Search for the cell housing the specified text and yield its (X, Y) center coordinate. 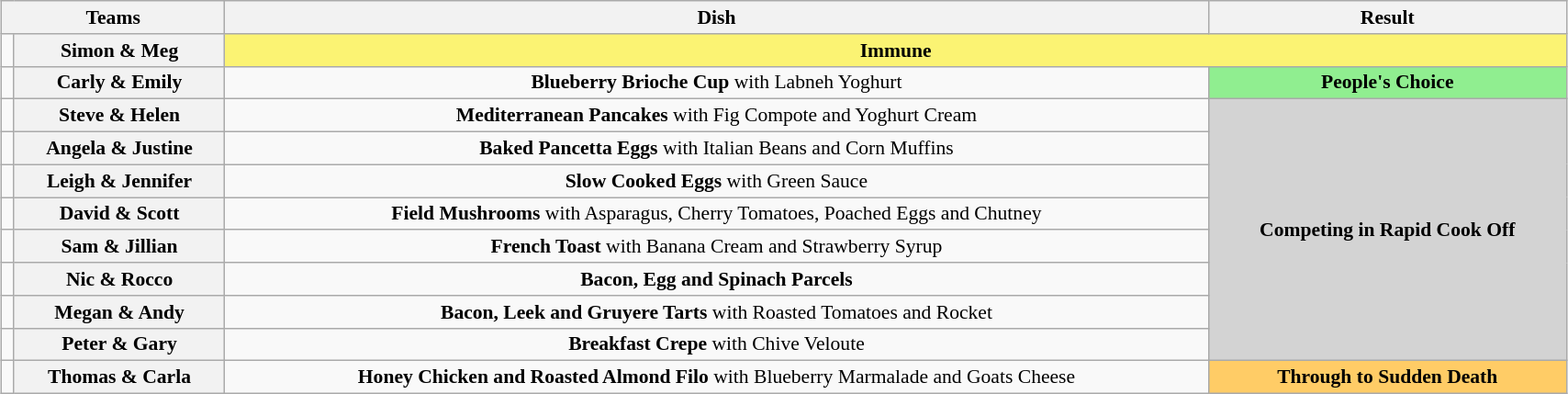
Carly & Emily (119, 83)
Honey Chicken and Roasted Almond Filo with Blueberry Marmalade and Goats Cheese (716, 377)
Megan & Andy (119, 311)
Bacon, Leek and Gruyere Tarts with Roasted Tomatoes and Rocket (716, 311)
Slow Cooked Eggs with Green Sauce (716, 181)
Blueberry Brioche Cup with Labneh Yoghurt (716, 83)
French Toast with Banana Cream and Strawberry Syrup (716, 246)
Through to Sudden Death (1387, 377)
Sam & Jillian (119, 246)
Peter & Gary (119, 344)
Immune (896, 50)
Simon & Meg (119, 50)
Thomas & Carla (119, 377)
Dish (716, 17)
David & Scott (119, 213)
Steve & Helen (119, 116)
Nic & Rocco (119, 279)
Mediterranean Pancakes with Fig Compote and Yoghurt Cream (716, 116)
Field Mushrooms with Asparagus, Cherry Tomatoes, Poached Eggs and Chutney (716, 213)
Result (1387, 17)
People's Choice (1387, 83)
Teams (114, 17)
Bacon, Egg and Spinach Parcels (716, 279)
Breakfast Crepe with Chive Veloute (716, 344)
Leigh & Jennifer (119, 181)
Angela & Justine (119, 148)
Competing in Rapid Cook Off (1387, 230)
Baked Pancetta Eggs with Italian Beans and Corn Muffins (716, 148)
